Extract the [X, Y] coordinate from the center of the cell holding the provided text.  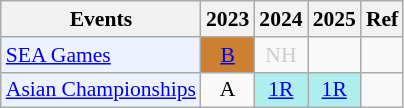
2023 [228, 19]
B [228, 55]
NH [280, 55]
2024 [280, 19]
SEA Games [101, 55]
2025 [334, 19]
A [228, 90]
Ref [382, 19]
Events [101, 19]
Asian Championships [101, 90]
